Output the [x, y] coordinate of the center of the cell containing the given text.  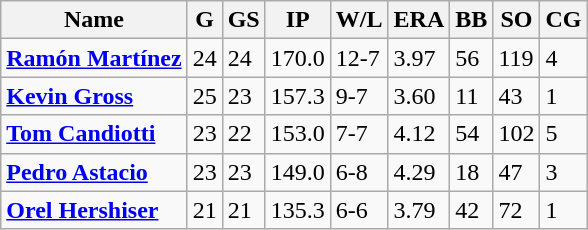
Orel Hershiser [94, 210]
Name [94, 20]
4.29 [419, 172]
3 [564, 172]
Tom Candiotti [94, 134]
72 [516, 210]
3.97 [419, 58]
43 [516, 96]
ERA [419, 20]
W/L [359, 20]
CG [564, 20]
47 [516, 172]
170.0 [298, 58]
Kevin Gross [94, 96]
6-8 [359, 172]
119 [516, 58]
102 [516, 134]
25 [204, 96]
BB [472, 20]
GS [244, 20]
42 [472, 210]
135.3 [298, 210]
Ramón Martínez [94, 58]
12-7 [359, 58]
G [204, 20]
SO [516, 20]
7-7 [359, 134]
4.12 [419, 134]
4 [564, 58]
22 [244, 134]
56 [472, 58]
IP [298, 20]
Pedro Astacio [94, 172]
157.3 [298, 96]
3.60 [419, 96]
11 [472, 96]
18 [472, 172]
9-7 [359, 96]
153.0 [298, 134]
3.79 [419, 210]
149.0 [298, 172]
5 [564, 134]
54 [472, 134]
6-6 [359, 210]
